Output the [x, y] coordinate of the center of the cell containing the given text.  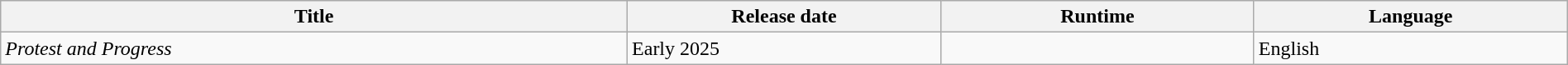
Title [314, 17]
Early 2025 [784, 48]
Language [1411, 17]
Protest and Progress [314, 48]
English [1411, 48]
Release date [784, 17]
Runtime [1097, 17]
